Identify which cell holds the provided text, then report its [x, y] central coordinate. 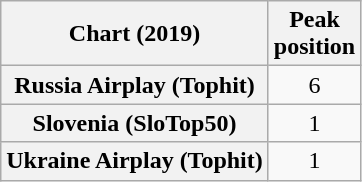
Chart (2019) [135, 34]
6 [314, 85]
Russia Airplay (Tophit) [135, 85]
Ukraine Airplay (Tophit) [135, 161]
Peak position [314, 34]
Slovenia (SloTop50) [135, 123]
